Identify which cell holds the provided text, then report its [x, y] central coordinate. 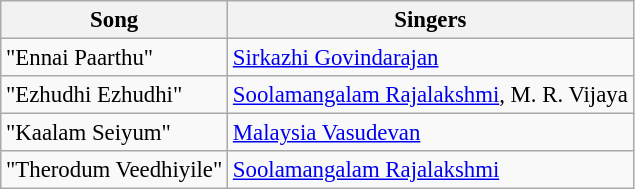
Singers [431, 20]
Soolamangalam Rajalakshmi, M. R. Vijaya [431, 95]
Malaysia Vasudevan [431, 133]
"Ezhudhi Ezhudhi" [114, 95]
"Therodum Veedhiyile" [114, 170]
"Kaalam Seiyum" [114, 133]
Song [114, 20]
Soolamangalam Rajalakshmi [431, 170]
"Ennai Paarthu" [114, 58]
Sirkazhi Govindarajan [431, 58]
